Provide the (X, Y) coordinate of the cell's center where the given text is located.  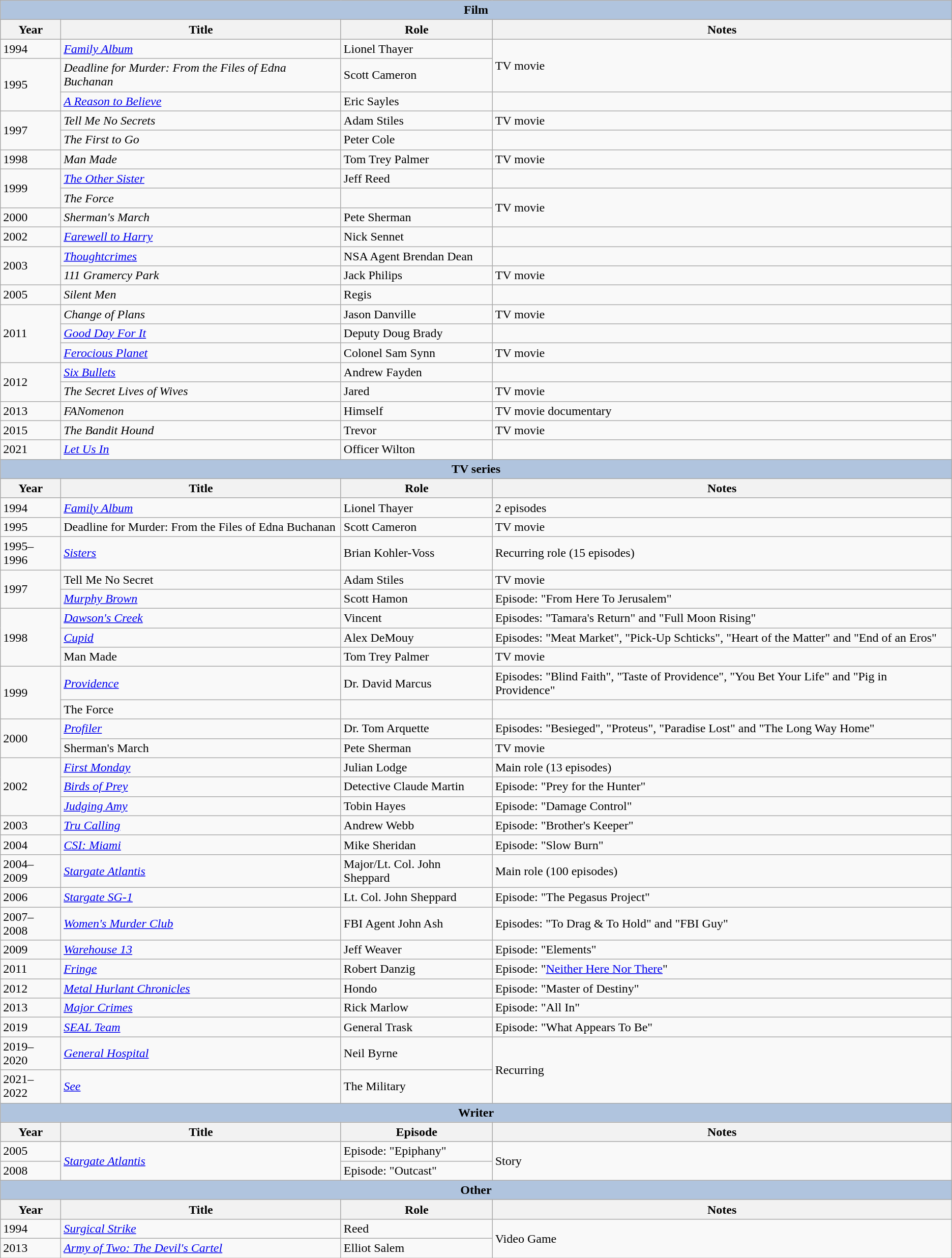
2008 (31, 1171)
Story (722, 1161)
Let Us In (201, 450)
Birds of Prey (201, 787)
General Trask (416, 1027)
Episode: "Epiphany" (416, 1151)
2009 (31, 950)
Stargate SG-1 (201, 897)
Providence (201, 683)
Film (476, 10)
Tru Calling (201, 825)
Tell Me No Secret (201, 579)
Alex DeMouy (416, 638)
TV movie documentary (722, 411)
Elliot Salem (416, 1248)
Episode: "Master of Destiny" (722, 989)
Reed (416, 1229)
Dawson's Creek (201, 618)
2 episodes (722, 507)
Profiler (201, 729)
Main role (13 episodes) (722, 767)
Murphy Brown (201, 599)
2021–2022 (31, 1086)
Regis (416, 295)
Judging Amy (201, 806)
Eric Sayles (416, 101)
Tobin Hayes (416, 806)
Video Game (722, 1238)
Change of Plans (201, 314)
Nick Sennet (416, 236)
Jeff Weaver (416, 950)
The Other Sister (201, 178)
2007–2008 (31, 923)
FANomenon (201, 411)
Thoughtcrimes (201, 256)
Jeff Reed (416, 178)
CSI: Miami (201, 845)
2015 (31, 430)
Rick Marlow (416, 1008)
The First to Go (201, 140)
Episodes: "To Drag & To Hold" and "FBI Guy" (722, 923)
Episode: "Prey for the Hunter" (722, 787)
Six Bullets (201, 372)
SEAL Team (201, 1027)
Mike Sheridan (416, 845)
Recurring (722, 1070)
A Reason to Believe (201, 101)
Hondo (416, 989)
Episode: "From Here To Jerusalem" (722, 599)
2021 (31, 450)
2019–2020 (31, 1054)
Neil Byrne (416, 1054)
Colonel Sam Synn (416, 353)
Episode: "Damage Control" (722, 806)
TV series (476, 469)
2004 (31, 845)
Major/Lt. Col. John Sheppard (416, 871)
Episode: "What Appears To Be" (722, 1027)
General Hospital (201, 1054)
Episodes: "Tamara's Return" and "Full Moon Rising" (722, 618)
Detective Claude Martin (416, 787)
Jason Danville (416, 314)
Women's Murder Club (201, 923)
Jared (416, 392)
Recurring role (15 episodes) (722, 553)
The Military (416, 1086)
Jack Philips (416, 276)
Episodes: "Blind Faith", "Taste of Providence", "You Bet Your Life" and "Pig in Providence" (722, 683)
2004–2009 (31, 871)
Peter Cole (416, 140)
Episodes: "Besieged", "Proteus", "Paradise Lost" and "The Long Way Home" (722, 729)
First Monday (201, 767)
FBI Agent John Ash (416, 923)
Tell Me No Secrets (201, 121)
Himself (416, 411)
Surgical Strike (201, 1229)
Scott Hamon (416, 599)
Episode: "Brother's Keeper" (722, 825)
NSA Agent Brendan Dean (416, 256)
Fringe (201, 969)
The Secret Lives of Wives (201, 392)
Metal Hurlant Chronicles (201, 989)
Other (476, 1190)
Major Crimes (201, 1008)
Sisters (201, 553)
Writer (476, 1113)
111 Gramercy Park (201, 276)
Episode: "All In" (722, 1008)
2006 (31, 897)
Episode: "Neither Here Nor There" (722, 969)
Dr. David Marcus (416, 683)
Good Day For It (201, 334)
Episodes: "Meat Market", "Pick-Up Schticks", "Heart of the Matter" and "End of an Eros" (722, 638)
Army of Two: The Devil's Cartel (201, 1248)
The Bandit Hound (201, 430)
Vincent (416, 618)
Episode: "Slow Burn" (722, 845)
Cupid (201, 638)
Dr. Tom Arquette (416, 729)
Trevor (416, 430)
1995–1996 (31, 553)
Andrew Fayden (416, 372)
Robert Danzig (416, 969)
See (201, 1086)
Warehouse 13 (201, 950)
Main role (100 episodes) (722, 871)
Episode: "Elements" (722, 950)
Julian Lodge (416, 767)
Farewell to Harry (201, 236)
Episode: "The Pegasus Project" (722, 897)
Brian Kohler-Voss (416, 553)
Episode (416, 1132)
Silent Men (201, 295)
Deputy Doug Brady (416, 334)
Officer Wilton (416, 450)
Lt. Col. John Sheppard (416, 897)
Ferocious Planet (201, 353)
Andrew Webb (416, 825)
Episode: "Outcast" (416, 1171)
2019 (31, 1027)
